Detect which cell encompasses the target text, then output its [X, Y] center coordinate. 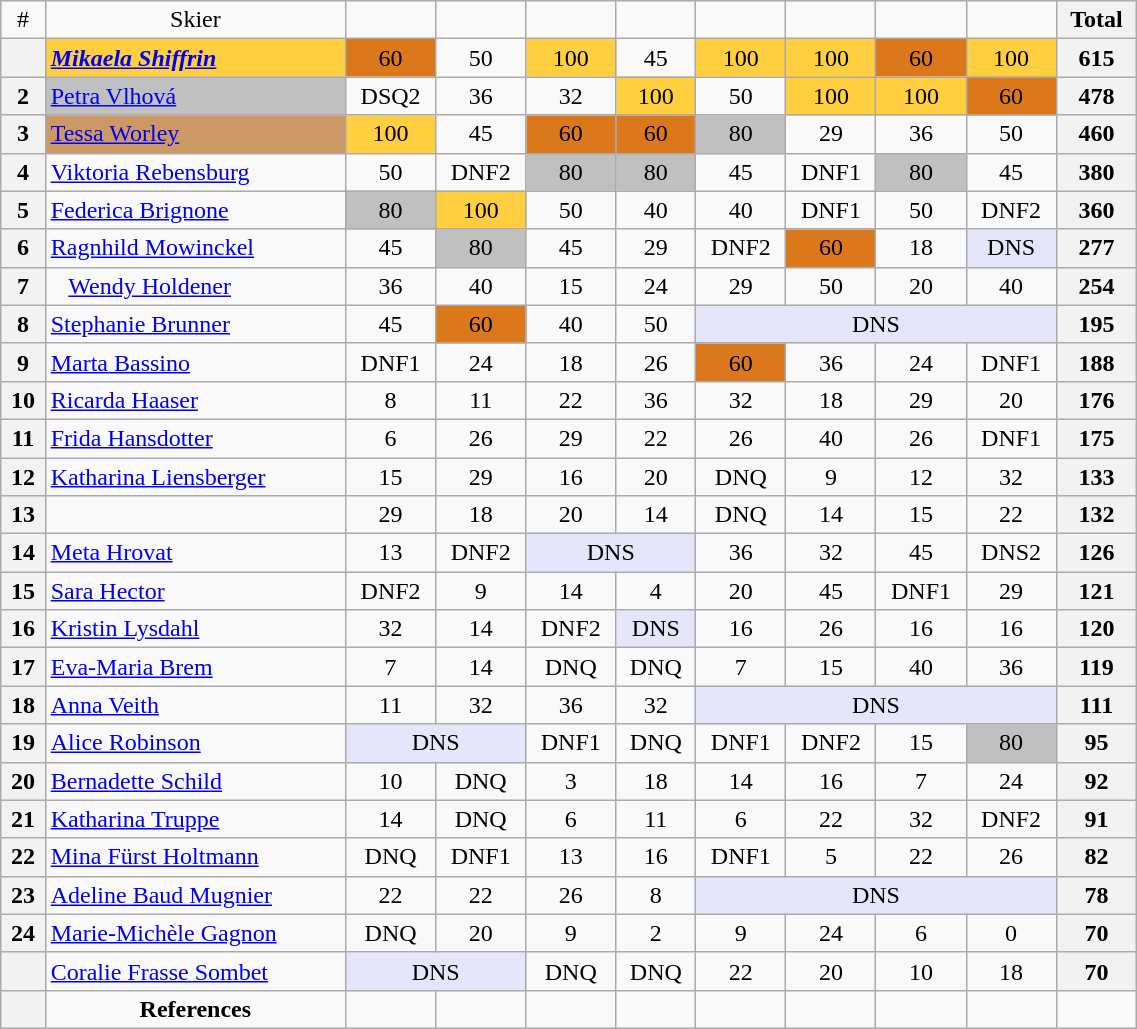
Katharina Liensberger [195, 477]
132 [1096, 515]
Frida Hansdotter [195, 438]
Eva-Maria Brem [195, 667]
Petra Vlhová [195, 96]
Coralie Frasse Sombet [195, 971]
Bernadette Schild [195, 781]
Stephanie Brunner [195, 324]
DNS2 [1011, 553]
Meta Hrovat [195, 553]
478 [1096, 96]
Tessa Worley [195, 134]
119 [1096, 667]
Alice Robinson [195, 743]
21 [23, 819]
95 [1096, 743]
References [195, 1009]
# [23, 20]
23 [23, 895]
380 [1096, 172]
360 [1096, 210]
91 [1096, 819]
Ricarda Haaser [195, 400]
176 [1096, 400]
111 [1096, 705]
Mina Fürst Holtmann [195, 857]
Federica Brignone [195, 210]
Sara Hector [195, 591]
120 [1096, 629]
Ragnhild Mowinckel [195, 248]
Katharina Truppe [195, 819]
Skier [195, 20]
92 [1096, 781]
Wendy Holdener [195, 286]
460 [1096, 134]
19 [23, 743]
188 [1096, 362]
175 [1096, 438]
Adeline Baud Mugnier [195, 895]
Marta Bassino [195, 362]
Viktoria Rebensburg [195, 172]
254 [1096, 286]
Marie-Michèle Gagnon [195, 933]
0 [1011, 933]
78 [1096, 895]
126 [1096, 553]
Kristin Lysdahl [195, 629]
Total [1096, 20]
195 [1096, 324]
121 [1096, 591]
DSQ2 [391, 96]
615 [1096, 58]
17 [23, 667]
133 [1096, 477]
Mikaela Shiffrin [195, 58]
82 [1096, 857]
277 [1096, 248]
Anna Veith [195, 705]
